Determine the (x, y) coordinate at the center of the cell enclosing the given text.  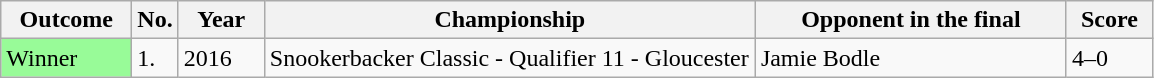
Winner (66, 58)
No. (155, 20)
Championship (510, 20)
1. (155, 58)
Opponent in the final (910, 20)
2016 (221, 58)
4–0 (1109, 58)
Score (1109, 20)
Jamie Bodle (910, 58)
Outcome (66, 20)
Year (221, 20)
Snookerbacker Classic - Qualifier 11 - Gloucester (510, 58)
